Return (X, Y) of the center of cell containing provided text 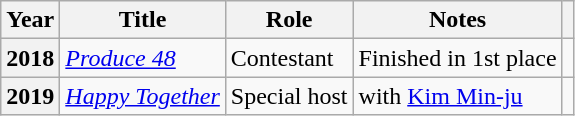
2018 (30, 58)
Year (30, 20)
Role (289, 20)
Title (143, 20)
Happy Together (143, 96)
Produce 48 (143, 58)
Notes (458, 20)
2019 (30, 96)
Contestant (289, 58)
with Kim Min-ju (458, 96)
Finished in 1st place (458, 58)
Special host (289, 96)
